Scan for the cell matching the given text and deliver its (x, y) coordinate at center. 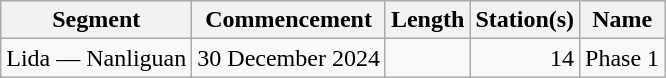
Length (427, 20)
Station(s) (525, 20)
Segment (96, 20)
Name (622, 20)
30 December 2024 (289, 58)
Lida — Nanliguan (96, 58)
14 (525, 58)
Phase 1 (622, 58)
Commencement (289, 20)
